Identify which cell holds the provided text, then report its (x, y) central coordinate. 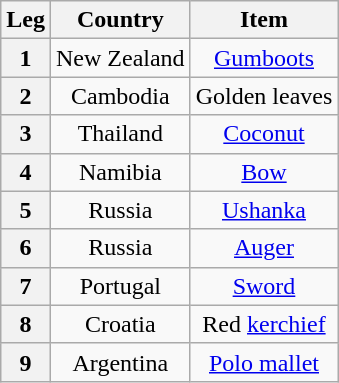
New Zealand (120, 58)
Coconut (264, 134)
Gumboots (264, 58)
Croatia (120, 324)
Country (120, 20)
Polo mallet (264, 362)
Bow (264, 172)
Leg (26, 20)
3 (26, 134)
2 (26, 96)
Ushanka (264, 210)
5 (26, 210)
1 (26, 58)
Auger (264, 248)
Red kerchief (264, 324)
Portugal (120, 286)
Thailand (120, 134)
Namibia (120, 172)
4 (26, 172)
Item (264, 20)
Argentina (120, 362)
Cambodia (120, 96)
9 (26, 362)
Sword (264, 286)
6 (26, 248)
Golden leaves (264, 96)
7 (26, 286)
8 (26, 324)
